From the cell containing the given text, extract its center point as (X, Y) coordinate. 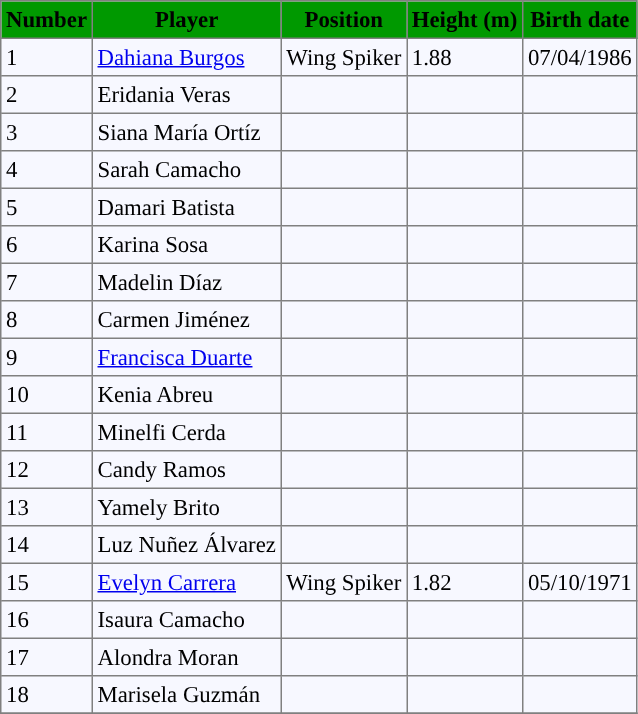
Eridania Veras (186, 95)
15 (47, 582)
Number (47, 20)
17 (47, 657)
Marisela Guzmán (186, 695)
05/10/1971 (580, 582)
1.82 (464, 582)
Evelyn Carrera (186, 582)
Luz Nuñez Álvarez (186, 545)
Karina Sosa (186, 245)
1.88 (464, 57)
Sarah Camacho (186, 170)
Kenia Abreu (186, 395)
10 (47, 395)
Isaura Camacho (186, 620)
Alondra Moran (186, 657)
8 (47, 320)
Candy Ramos (186, 470)
Minelfi Cerda (186, 432)
5 (47, 207)
07/04/1986 (580, 57)
Carmen Jiménez (186, 320)
Player (186, 20)
7 (47, 282)
Francisca Duarte (186, 357)
16 (47, 620)
2 (47, 95)
4 (47, 170)
Position (344, 20)
11 (47, 432)
14 (47, 545)
13 (47, 507)
9 (47, 357)
Madelin Díaz (186, 282)
Yamely Brito (186, 507)
Birth date (580, 20)
6 (47, 245)
Dahiana Burgos (186, 57)
Damari Batista (186, 207)
3 (47, 132)
Height (m) (464, 20)
1 (47, 57)
12 (47, 470)
Siana María Ortíz (186, 132)
18 (47, 695)
